Return the (X, Y) coordinate for the center point of the cell that contains the specified text.  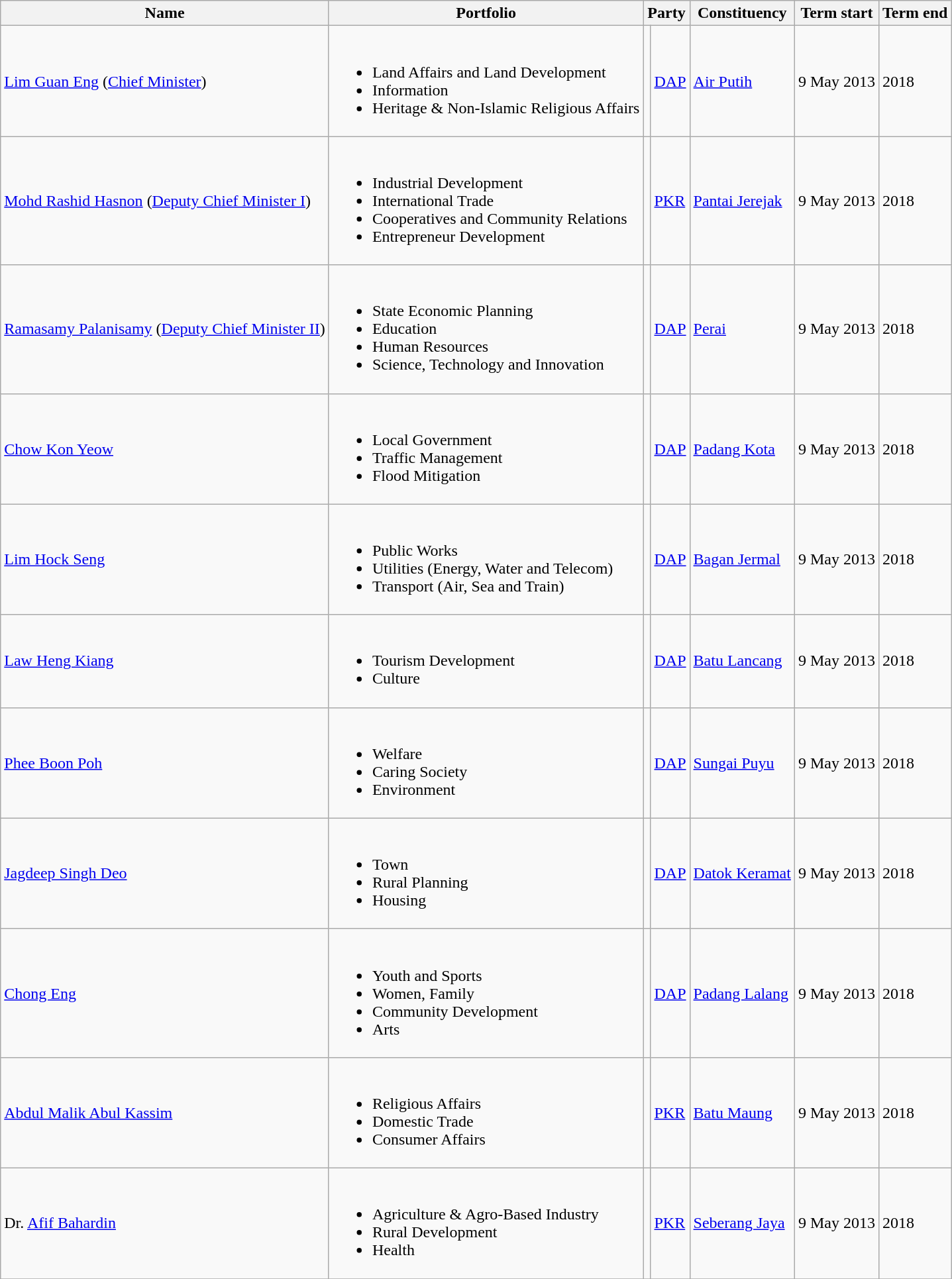
Lim Guan Eng (Chief Minister) (165, 81)
Phee Boon Poh (165, 763)
Party (666, 13)
Dr. Afif Bahardin (165, 1223)
Local GovernmentTraffic ManagementFlood Mitigation (486, 449)
TownRural PlanningHousing (486, 873)
Land Affairs and Land DevelopmentInformationHeritage & Non-Islamic Religious Affairs (486, 81)
Agriculture & Agro-Based IndustryRural DevelopmentHealth (486, 1223)
Lim Hock Seng (165, 559)
Law Heng Kiang (165, 661)
Religious AffairsDomestic TradeConsumer Affairs (486, 1113)
Pantai Jerejak (742, 201)
Air Putih (742, 81)
Seberang Jaya (742, 1223)
Chong Eng (165, 993)
Tourism DevelopmentCulture (486, 661)
Mohd Rashid Hasnon (Deputy Chief Minister I) (165, 201)
Constituency (742, 13)
Datok Keramat (742, 873)
Batu Lancang (742, 661)
WelfareCaring SocietyEnvironment (486, 763)
Batu Maung (742, 1113)
Jagdeep Singh Deo (165, 873)
Term start (836, 13)
Perai (742, 329)
Industrial DevelopmentInternational TradeCooperatives and Community RelationsEntrepreneur Development (486, 201)
Chow Kon Yeow (165, 449)
State Economic PlanningEducationHuman ResourcesScience, Technology and Innovation (486, 329)
Padang Kota (742, 449)
Term end (915, 13)
Name (165, 13)
Ramasamy Palanisamy (Deputy Chief Minister II) (165, 329)
Portfolio (486, 13)
Bagan Jermal (742, 559)
Public WorksUtilities (Energy, Water and Telecom)Transport (Air, Sea and Train) (486, 559)
Abdul Malik Abul Kassim (165, 1113)
Sungai Puyu (742, 763)
Padang Lalang (742, 993)
Youth and SportsWomen, FamilyCommunity DevelopmentArts (486, 993)
